Identify which cell holds the provided text, then report its [X, Y] central coordinate. 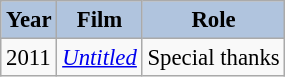
Year [29, 20]
Untitled [100, 58]
Special thanks [214, 58]
Role [214, 20]
Film [100, 20]
2011 [29, 58]
